Output the [x, y] coordinate of the center of the cell containing the given text.  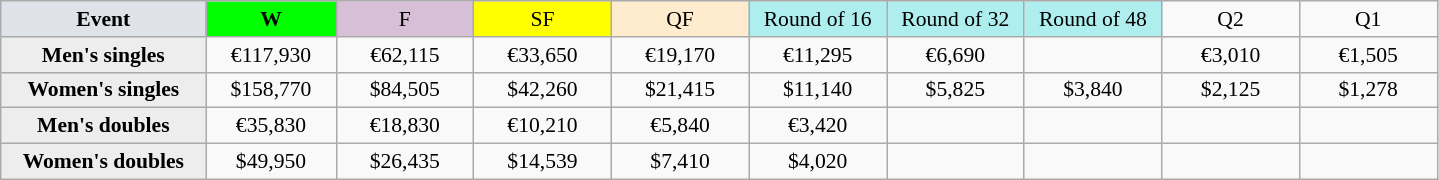
$14,539 [543, 162]
$4,020 [818, 162]
Women's doubles [104, 162]
€3,420 [818, 126]
€3,010 [1231, 55]
Round of 16 [818, 19]
€18,830 [405, 126]
QF [680, 19]
€19,170 [680, 55]
W [271, 19]
€6,690 [955, 55]
€5,840 [680, 126]
SF [543, 19]
Event [104, 19]
Men's doubles [104, 126]
$49,950 [271, 162]
€35,830 [271, 126]
€10,210 [543, 126]
$21,415 [680, 90]
$158,770 [271, 90]
€33,650 [543, 55]
F [405, 19]
$42,260 [543, 90]
Q2 [1231, 19]
€1,505 [1368, 55]
$26,435 [405, 162]
$2,125 [1231, 90]
$1,278 [1368, 90]
$3,840 [1093, 90]
Round of 48 [1093, 19]
€62,115 [405, 55]
€117,930 [271, 55]
$84,505 [405, 90]
Men's singles [104, 55]
Q1 [1368, 19]
Women's singles [104, 90]
€11,295 [818, 55]
$11,140 [818, 90]
Round of 32 [955, 19]
$7,410 [680, 162]
$5,825 [955, 90]
